Search for the cell housing the specified text and yield its [X, Y] center coordinate. 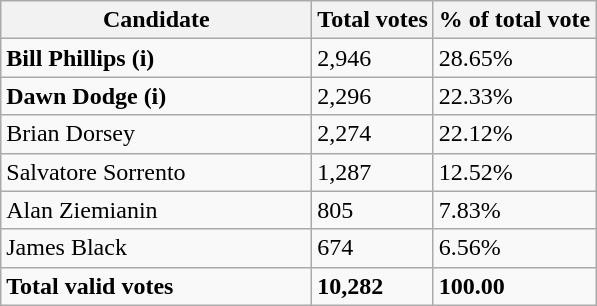
1,287 [373, 172]
674 [373, 248]
805 [373, 210]
7.83% [514, 210]
22.12% [514, 134]
Candidate [156, 20]
Total votes [373, 20]
James Black [156, 248]
Brian Dorsey [156, 134]
% of total vote [514, 20]
28.65% [514, 58]
Bill Phillips (i) [156, 58]
2,946 [373, 58]
Salvatore Sorrento [156, 172]
Total valid votes [156, 286]
6.56% [514, 248]
2,296 [373, 96]
100.00 [514, 286]
2,274 [373, 134]
Alan Ziemianin [156, 210]
12.52% [514, 172]
Dawn Dodge (i) [156, 96]
10,282 [373, 286]
22.33% [514, 96]
